Scan for the cell matching the given text and deliver its (X, Y) coordinate at center. 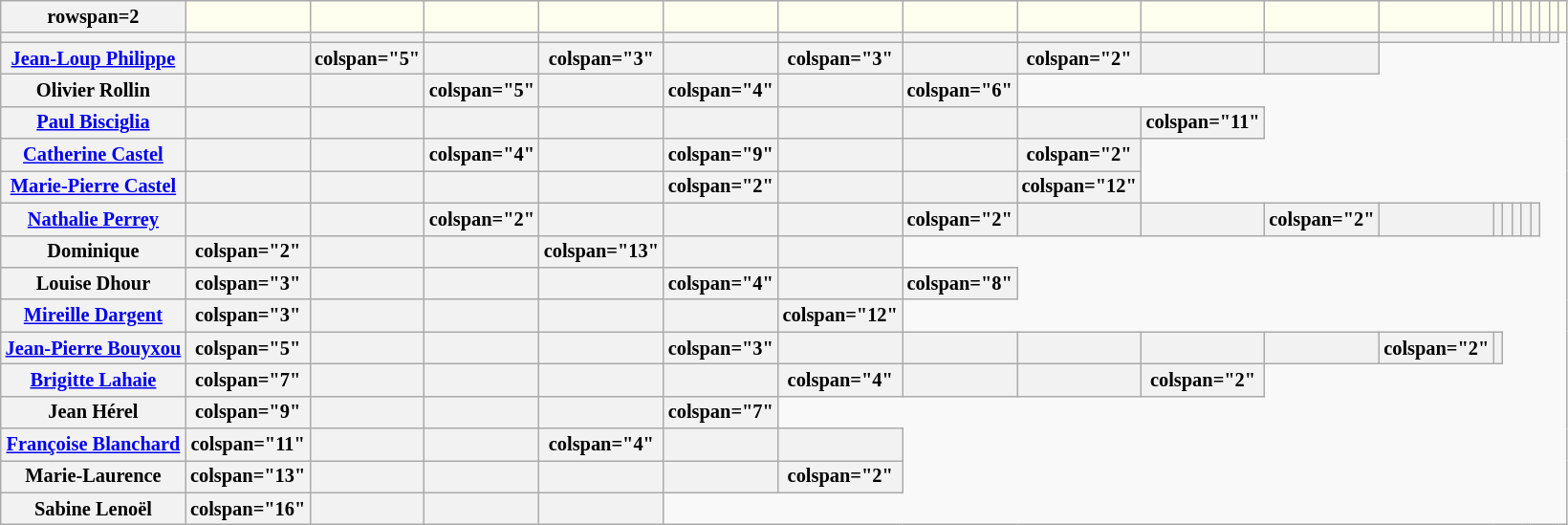
colspan="8" (960, 283)
Catherine Castel (94, 155)
Dominique (94, 252)
Jean Hérel (94, 412)
Marie-Pierre Castel (94, 186)
Mireille Dargent (94, 316)
rowspan=2 (94, 16)
Brigitte Lahaie (94, 380)
Jean-Loup Philippe (94, 58)
colspan="16" (248, 509)
Françoise Blanchard (94, 445)
Marie-Laurence (94, 476)
Olivier Rollin (94, 90)
colspan="6" (960, 90)
Sabine Lenoël (94, 509)
Jean-Pierre Bouyxou (94, 348)
Louise Dhour (94, 283)
Paul Bisciglia (94, 122)
Nathalie Perrey (94, 219)
